For the text-containing cell, return its midpoint in [x, y] coordinate format. 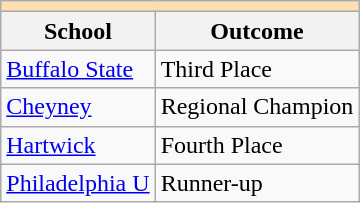
School [78, 31]
Buffalo State [78, 69]
Philadelphia U [78, 183]
Cheyney [78, 107]
Regional Champion [257, 107]
Third Place [257, 69]
Hartwick [78, 145]
Outcome [257, 31]
Fourth Place [257, 145]
Runner-up [257, 183]
